Identify which cell holds the provided text, then report its [X, Y] central coordinate. 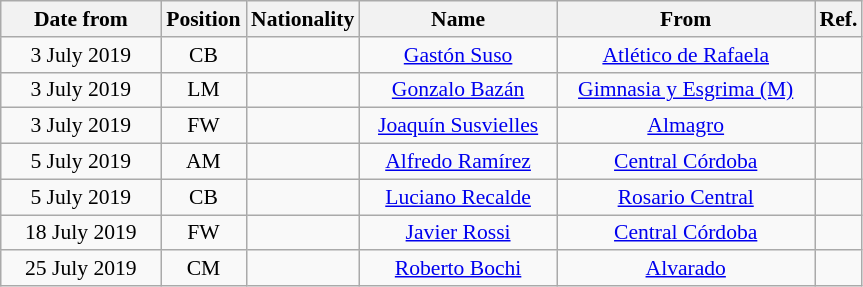
LM [204, 90]
Date from [81, 19]
Atlético de Rafaela [686, 55]
Almagro [686, 126]
Ref. [839, 19]
Alvarado [686, 269]
25 July 2019 [81, 269]
Name [458, 19]
Alfredo Ramírez [458, 162]
Luciano Recalde [458, 197]
Javier Rossi [458, 233]
Joaquín Susvielles [458, 126]
Position [204, 19]
CM [204, 269]
From [686, 19]
Gimnasia y Esgrima (M) [686, 90]
Nationality [302, 19]
AM [204, 162]
18 July 2019 [81, 233]
Roberto Bochi [458, 269]
Gastón Suso [458, 55]
Rosario Central [686, 197]
Gonzalo Bazán [458, 90]
